Return [X, Y] of the center of cell containing provided text 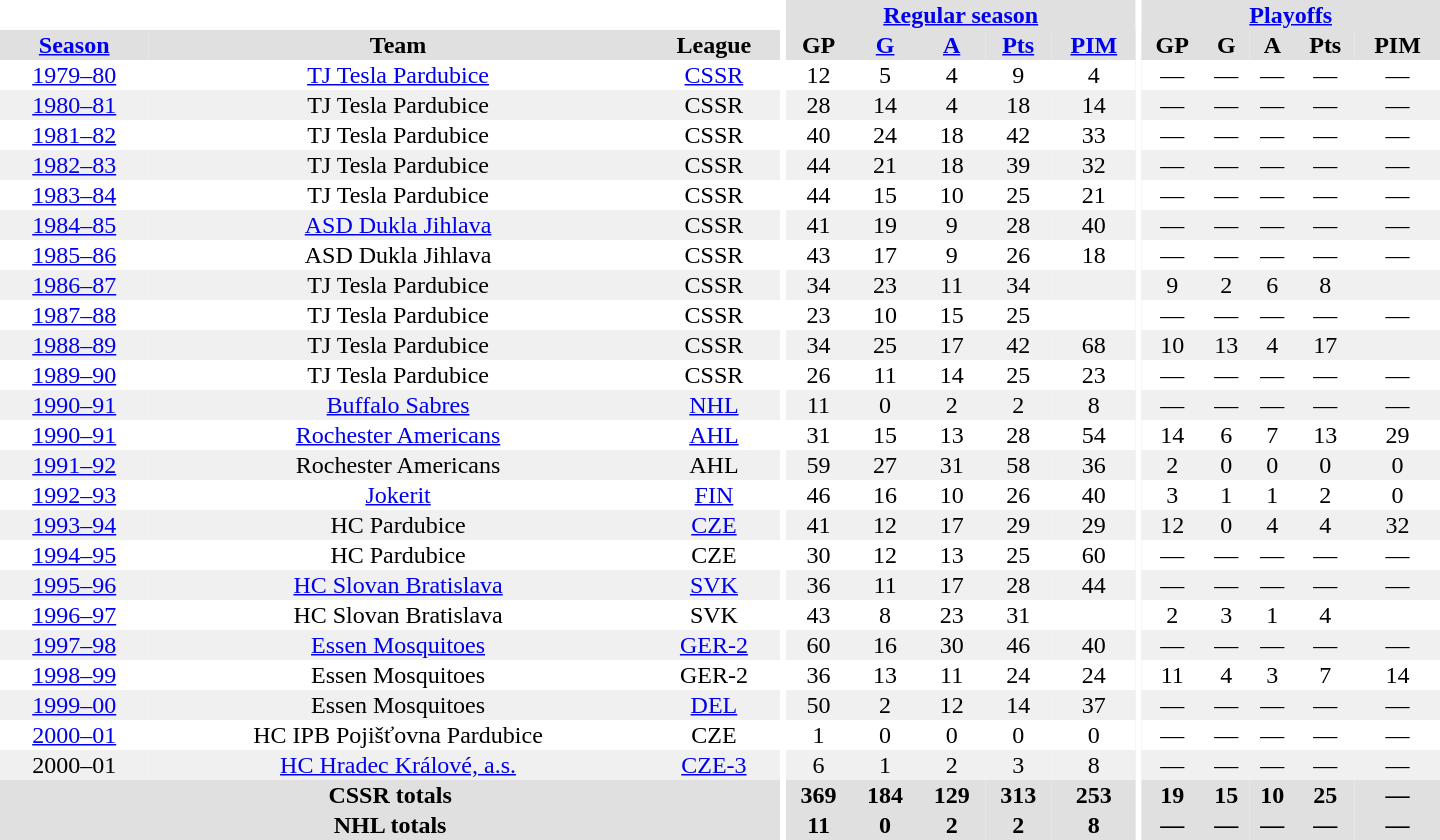
NHL totals [390, 825]
39 [1018, 165]
1991–92 [74, 465]
184 [886, 795]
369 [818, 795]
1983–84 [74, 195]
1996–97 [74, 615]
54 [1094, 435]
1985–86 [74, 255]
FIN [714, 495]
1999–00 [74, 705]
1994–95 [74, 555]
Regular season [960, 15]
59 [818, 465]
1982–83 [74, 165]
1995–96 [74, 585]
CZE-3 [714, 765]
1989–90 [74, 375]
1981–82 [74, 135]
27 [886, 465]
1980–81 [74, 105]
1998–99 [74, 675]
5 [886, 75]
1997–98 [74, 645]
Season [74, 45]
68 [1094, 345]
DEL [714, 705]
1992–93 [74, 495]
253 [1094, 795]
Team [398, 45]
Playoffs [1290, 15]
1988–89 [74, 345]
1979–80 [74, 75]
129 [952, 795]
1987–88 [74, 315]
NHL [714, 405]
1993–94 [74, 525]
1986–87 [74, 285]
37 [1094, 705]
50 [818, 705]
CSSR totals [390, 795]
League [714, 45]
58 [1018, 465]
313 [1018, 795]
1984–85 [74, 225]
33 [1094, 135]
HC IPB Pojišťovna Pardubice [398, 735]
Jokerit [398, 495]
Buffalo Sabres [398, 405]
HC Hradec Králové, a.s. [398, 765]
